Search for the cell housing the specified text and yield its [X, Y] center coordinate. 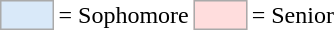
= Sophomore [124, 15]
